Extract the (x, y) coordinate from the center of the cell holding the provided text.  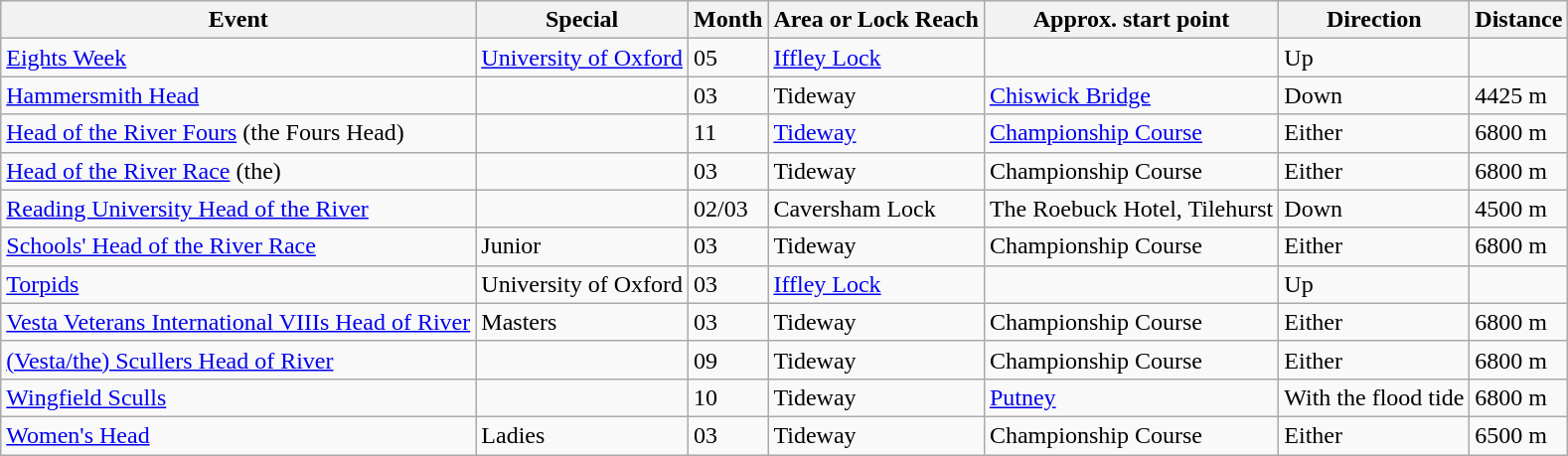
Caversham Lock (876, 209)
Head of the River Fours (the Fours Head) (238, 133)
With the flood tide (1374, 397)
Junior (582, 246)
Area or Lock Reach (876, 20)
Special (582, 20)
6500 m (1518, 435)
Month (727, 20)
(Vesta/the) Scullers Head of River (238, 360)
Torpids (238, 284)
Direction (1374, 20)
Head of the River Race (the) (238, 171)
Chiswick Bridge (1131, 95)
Putney (1131, 397)
10 (727, 397)
4500 m (1518, 209)
4425 m (1518, 95)
Ladies (582, 435)
Masters (582, 322)
Approx. start point (1131, 20)
11 (727, 133)
Women's Head (238, 435)
09 (727, 360)
Hammersmith Head (238, 95)
The Roebuck Hotel, Tilehurst (1131, 209)
02/03 (727, 209)
Event (238, 20)
Vesta Veterans International VIIIs Head of River (238, 322)
Wingfield Sculls (238, 397)
Eights Week (238, 58)
Schools' Head of the River Race (238, 246)
Reading University Head of the River (238, 209)
05 (727, 58)
Distance (1518, 20)
